Locate the cell with the specified text and output its [X, Y] center coordinate. 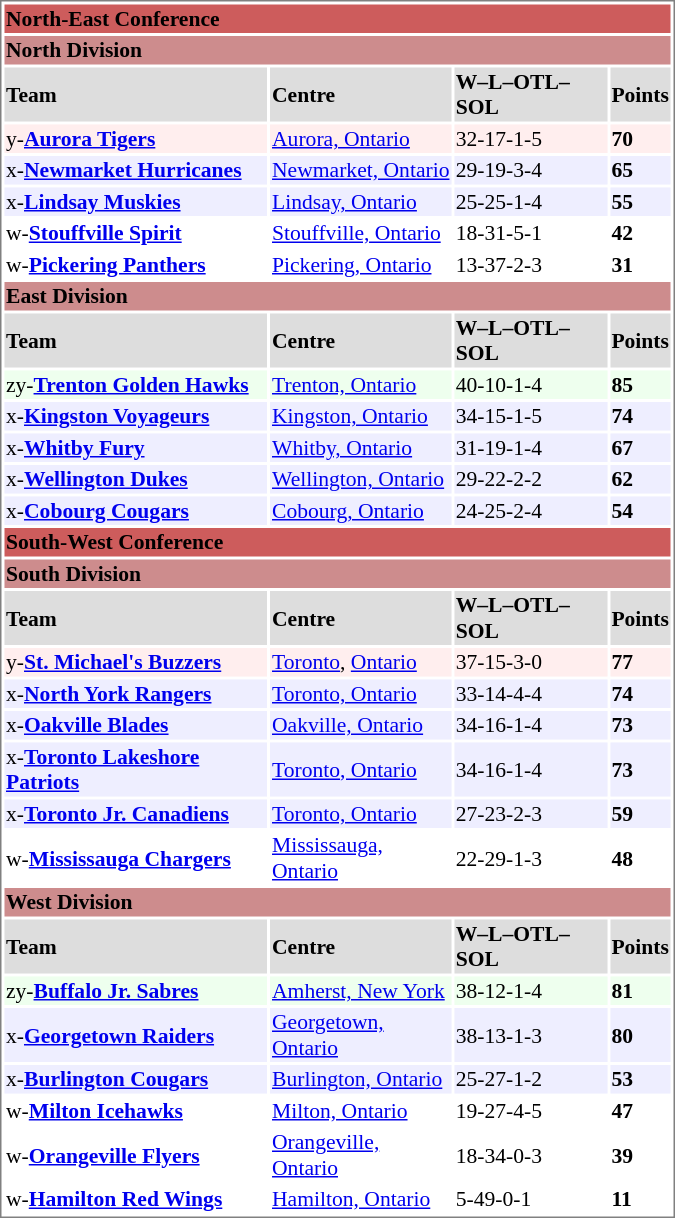
Orangeville, Ontario [362, 1155]
18-34-0-3 [530, 1155]
x-Lindsay Muskies [136, 202]
33-14-4-4 [530, 694]
5-49-0-1 [530, 1199]
Oakville, Ontario [362, 725]
w-Orangeville Flyers [136, 1155]
w-Pickering Panthers [136, 264]
Burlington, Ontario [362, 1079]
x-Whitby Fury [136, 448]
Whitby, Ontario [362, 448]
32-17-1-5 [530, 138]
Amherst, New York [362, 990]
22-29-1-3 [530, 858]
zy-Trenton Golden Hawks [136, 384]
38-12-1-4 [530, 990]
Trenton, Ontario [362, 384]
North-East Conference [337, 18]
Newmarket, Ontario [362, 170]
Mississauga, Ontario [362, 858]
x-Georgetown Raiders [136, 1035]
39 [640, 1155]
37-15-3-0 [530, 662]
South-West Conference [337, 542]
54 [640, 510]
67 [640, 448]
59 [640, 814]
53 [640, 1079]
24-25-2-4 [530, 510]
East Division [337, 296]
Stouffville, Ontario [362, 233]
81 [640, 990]
x-North York Rangers [136, 694]
Pickering, Ontario [362, 264]
Kingston, Ontario [362, 416]
11 [640, 1199]
31-19-1-4 [530, 448]
34-15-1-5 [530, 416]
w-Hamilton Red Wings [136, 1199]
25-27-1-2 [530, 1079]
40-10-1-4 [530, 384]
x-Kingston Voyageurs [136, 416]
62 [640, 479]
80 [640, 1035]
19-27-4-5 [530, 1110]
x-Newmarket Hurricanes [136, 170]
West Division [337, 902]
Lindsay, Ontario [362, 202]
29-22-2-2 [530, 479]
y-St. Michael's Buzzers [136, 662]
25-25-1-4 [530, 202]
x-Oakville Blades [136, 725]
Cobourg, Ontario [362, 510]
zy-Buffalo Jr. Sabres [136, 990]
70 [640, 138]
Wellington, Ontario [362, 479]
x-Toronto Jr. Canadiens [136, 814]
65 [640, 170]
31 [640, 264]
w-Stouffville Spirit [136, 233]
29-19-3-4 [530, 170]
47 [640, 1110]
x-Cobourg Cougars [136, 510]
77 [640, 662]
Georgetown, Ontario [362, 1035]
x-Toronto Lakeshore Patriots [136, 769]
48 [640, 858]
Milton, Ontario [362, 1110]
Aurora, Ontario [362, 138]
42 [640, 233]
x-Wellington Dukes [136, 479]
27-23-2-3 [530, 814]
55 [640, 202]
w-Mississauga Chargers [136, 858]
w-Milton Icehawks [136, 1110]
North Division [337, 50]
13-37-2-3 [530, 264]
38-13-1-3 [530, 1035]
85 [640, 384]
x-Burlington Cougars [136, 1079]
South Division [337, 574]
Hamilton, Ontario [362, 1199]
18-31-5-1 [530, 233]
y-Aurora Tigers [136, 138]
